Return the (X, Y) coordinate for the center point of the cell that contains the specified text.  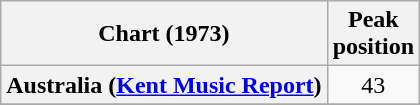
Chart (1973) (164, 34)
Peakposition (373, 34)
Australia (Kent Music Report) (164, 85)
43 (373, 85)
